Output the [X, Y] coordinate of the center of the cell containing the given text.  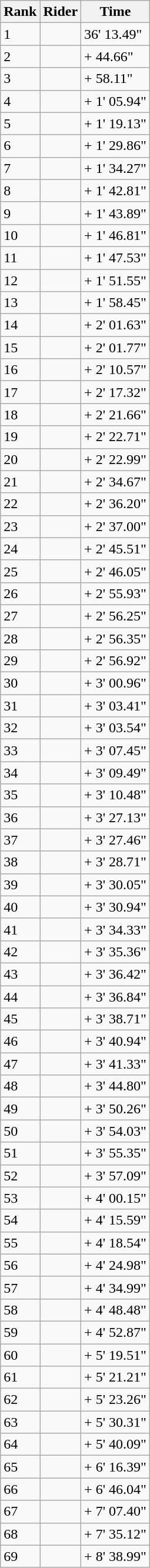
+ 4' 15.59" [115, 1220]
+ 3' 55.35" [115, 1153]
3 [20, 79]
+ 3' 36.42" [115, 974]
15 [20, 348]
54 [20, 1220]
+ 3' 35.36" [115, 952]
+ 1' 19.13" [115, 124]
5 [20, 124]
16 [20, 370]
+ 3' 30.94" [115, 907]
7 [20, 168]
+ 4' 34.99" [115, 1287]
57 [20, 1287]
+ 5' 21.21" [115, 1377]
Time [115, 12]
41 [20, 929]
+ 3' 09.49" [115, 773]
50 [20, 1131]
48 [20, 1086]
+ 3' 28.71" [115, 862]
67 [20, 1512]
26 [20, 593]
22 [20, 504]
20 [20, 459]
+ 2' 55.93" [115, 593]
+ 3' 36.84" [115, 997]
+ 5' 30.31" [115, 1422]
63 [20, 1422]
+ 2' 10.57" [115, 370]
+ 3' 07.45" [115, 750]
18 [20, 415]
+ 44.66" [115, 56]
60 [20, 1355]
+ 1' 34.27" [115, 168]
56 [20, 1265]
35 [20, 795]
+ 5' 23.26" [115, 1400]
+ 4' 52.87" [115, 1332]
38 [20, 862]
9 [20, 213]
+ 3' 50.26" [115, 1109]
36' 13.49" [115, 34]
+ 1' 29.86" [115, 146]
1 [20, 34]
+ 2' 01.77" [115, 348]
32 [20, 728]
+ 1' 58.45" [115, 303]
47 [20, 1064]
51 [20, 1153]
+ 2' 36.20" [115, 504]
43 [20, 974]
34 [20, 773]
+ 2' 56.25" [115, 616]
+ 2' 21.66" [115, 415]
+ 2' 17.32" [115, 392]
12 [20, 281]
30 [20, 683]
+ 2' 34.67" [115, 482]
+ 3' 57.09" [115, 1176]
+ 7' 35.12" [115, 1534]
Rider [61, 12]
39 [20, 885]
45 [20, 1019]
13 [20, 303]
+ 7' 07.40" [115, 1512]
+ 4' 00.15" [115, 1198]
53 [20, 1198]
+ 8' 38.99" [115, 1556]
+ 2' 01.63" [115, 325]
+ 1' 47.53" [115, 258]
25 [20, 571]
37 [20, 840]
+ 3' 10.48" [115, 795]
21 [20, 482]
66 [20, 1489]
19 [20, 437]
2 [20, 56]
+ 3' 03.41" [115, 706]
27 [20, 616]
44 [20, 997]
59 [20, 1332]
+ 2' 56.92" [115, 661]
6 [20, 146]
10 [20, 235]
64 [20, 1444]
62 [20, 1400]
+ 2' 22.71" [115, 437]
8 [20, 191]
+ 3' 38.71" [115, 1019]
52 [20, 1176]
+ 5' 19.51" [115, 1355]
+ 6' 46.04" [115, 1489]
58 [20, 1310]
68 [20, 1534]
+ 3' 44.80" [115, 1086]
+ 1' 51.55" [115, 281]
65 [20, 1467]
17 [20, 392]
+ 2' 22.99" [115, 459]
+ 3' 40.94" [115, 1042]
+ 5' 40.09" [115, 1444]
+ 2' 46.05" [115, 571]
61 [20, 1377]
+ 4' 24.98" [115, 1265]
+ 3' 00.96" [115, 683]
+ 4' 18.54" [115, 1243]
+ 3' 34.33" [115, 929]
55 [20, 1243]
46 [20, 1042]
29 [20, 661]
+ 1' 05.94" [115, 101]
24 [20, 549]
28 [20, 638]
69 [20, 1556]
+ 3' 41.33" [115, 1064]
42 [20, 952]
+ 2' 56.35" [115, 638]
14 [20, 325]
4 [20, 101]
+ 6' 16.39" [115, 1467]
+ 3' 27.13" [115, 818]
+ 1' 46.81" [115, 235]
+ 3' 54.03" [115, 1131]
49 [20, 1109]
11 [20, 258]
+ 3' 30.05" [115, 885]
Rank [20, 12]
33 [20, 750]
31 [20, 706]
+ 2' 45.51" [115, 549]
+ 1' 43.89" [115, 213]
+ 3' 27.46" [115, 840]
+ 4' 48.48" [115, 1310]
+ 2' 37.00" [115, 526]
40 [20, 907]
+ 58.11" [115, 79]
+ 3' 03.54" [115, 728]
23 [20, 526]
36 [20, 818]
+ 1' 42.81" [115, 191]
